Capture the cell that displays the provided text and extract its (x, y) central coordinate. 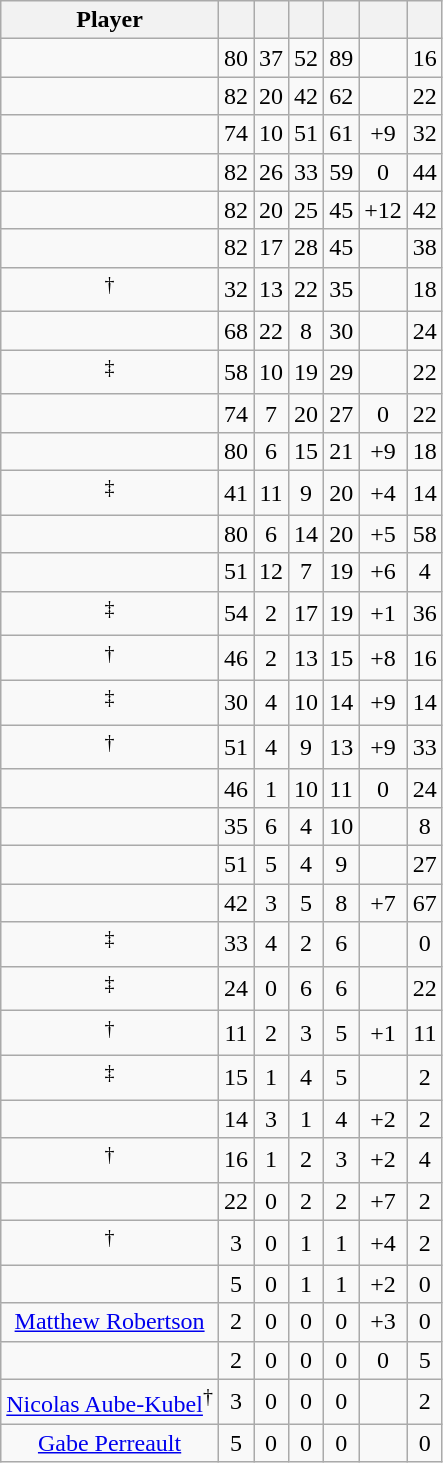
+12 (384, 210)
Nicolas Aube-Kubel† (110, 1402)
52 (306, 58)
67 (424, 903)
59 (342, 172)
44 (424, 172)
54 (236, 614)
+6 (384, 572)
21 (342, 451)
25 (306, 210)
36 (424, 614)
+5 (384, 534)
Matthew Robertson (110, 1322)
37 (272, 58)
Gabe Perreault (110, 1443)
Player (110, 20)
+3 (384, 1322)
+8 (384, 658)
28 (306, 248)
61 (342, 134)
89 (342, 58)
41 (236, 492)
38 (424, 248)
29 (342, 372)
68 (236, 331)
26 (272, 172)
12 (272, 572)
62 (342, 96)
